Pinpoint the cell where the given text exists, returning its (X, Y) midpoint coordinate. 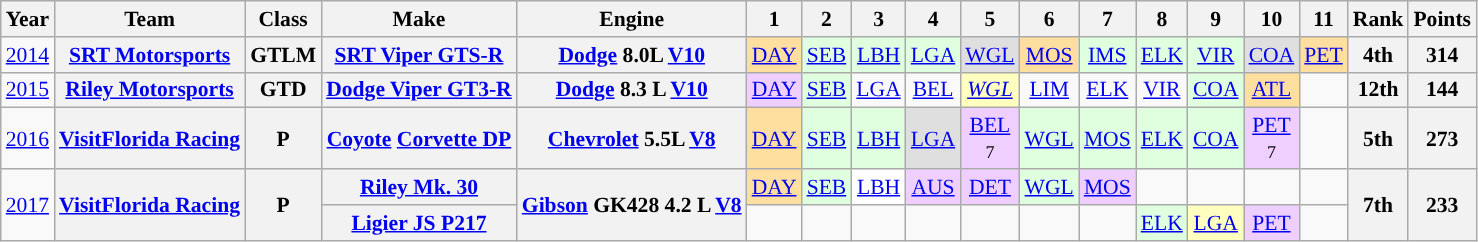
Riley Mk. 30 (419, 187)
Year (28, 19)
3 (878, 19)
2016 (28, 138)
Riley Motorsports (150, 90)
LIM (1050, 90)
314 (1442, 55)
7 (1108, 19)
Dodge Viper GT3-R (419, 90)
DET (990, 187)
ATL (1272, 90)
GTLM (283, 55)
2014 (28, 55)
Team (150, 19)
Points (1442, 19)
7th (1378, 204)
10 (1272, 19)
Chevrolet 5.5L V8 (632, 138)
1 (774, 19)
273 (1442, 138)
5th (1378, 138)
IMS (1108, 55)
12th (1378, 90)
BEL (933, 90)
PET7 (1272, 138)
144 (1442, 90)
Ligier JS P217 (419, 223)
5 (990, 19)
Coyote Corvette DP (419, 138)
Gibson GK428 4.2 L V8 (632, 204)
SRT Viper GTS-R (419, 55)
GTD (283, 90)
2 (827, 19)
BEL7 (990, 138)
Rank (1378, 19)
2015 (28, 90)
4th (1378, 55)
Make (419, 19)
2017 (28, 204)
Class (283, 19)
8 (1162, 19)
AUS (933, 187)
Dodge 8.0L V10 (632, 55)
11 (1324, 19)
Engine (632, 19)
Dodge 8.3 L V10 (632, 90)
4 (933, 19)
9 (1216, 19)
SRT Motorsports (150, 55)
6 (1050, 19)
233 (1442, 204)
